Identify which cell holds the provided text, then report its [X, Y] central coordinate. 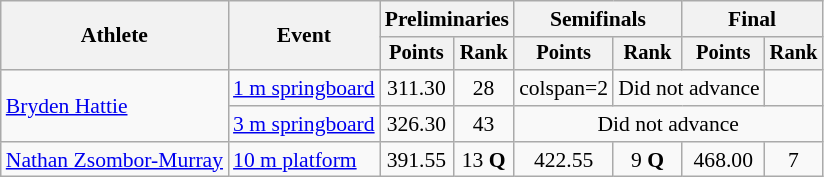
1 m springboard [304, 88]
326.30 [417, 124]
Event [304, 36]
28 [484, 88]
43 [484, 124]
Bryden Hattie [114, 106]
Preliminaries [447, 19]
311.30 [417, 88]
Athlete [114, 36]
Semifinals [598, 19]
colspan=2 [564, 88]
3 m springboard [304, 124]
Final [752, 19]
